Provide the [x, y] coordinate of the cell's center where the given text is located.  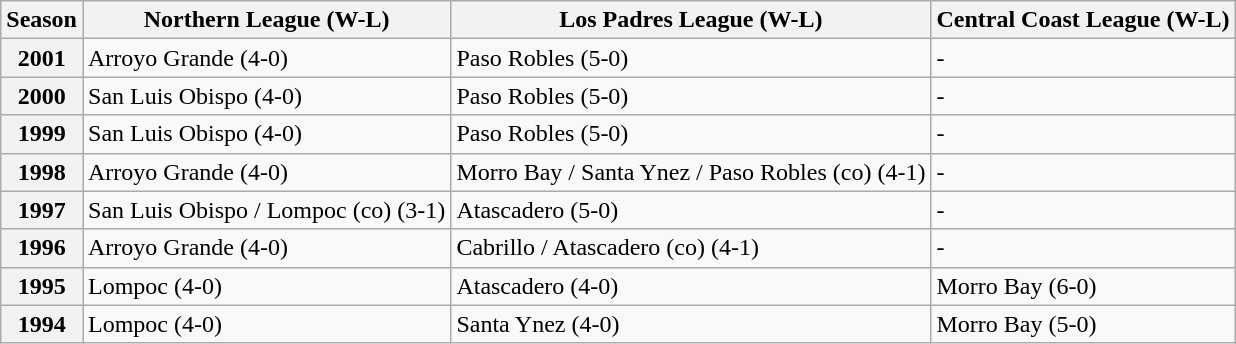
Atascadero (4-0) [691, 286]
Cabrillo / Atascadero (co) (4-1) [691, 248]
1997 [42, 210]
Season [42, 20]
San Luis Obispo / Lompoc (co) (3-1) [266, 210]
Morro Bay / Santa Ynez / Paso Robles (co) (4-1) [691, 172]
1998 [42, 172]
Northern League (W-L) [266, 20]
Atascadero (5-0) [691, 210]
1999 [42, 134]
Los Padres League (W-L) [691, 20]
2000 [42, 96]
Santa Ynez (4-0) [691, 324]
1996 [42, 248]
1994 [42, 324]
1995 [42, 286]
Central Coast League (W-L) [1083, 20]
Morro Bay (6-0) [1083, 286]
2001 [42, 58]
Morro Bay (5-0) [1083, 324]
